Output the (X, Y) coordinate of the center of the cell containing the given text.  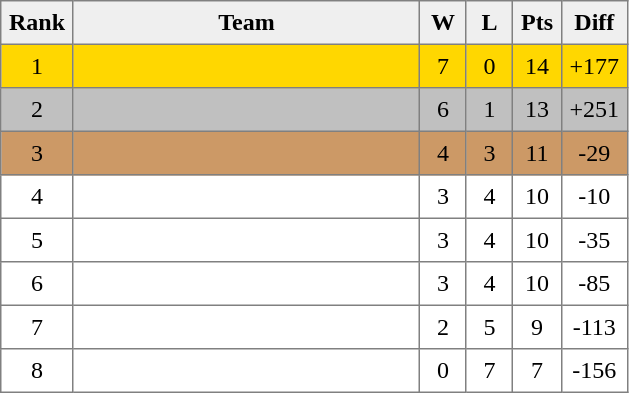
+177 (594, 66)
-156 (594, 371)
-10 (594, 197)
-35 (594, 240)
9 (537, 327)
Diff (594, 23)
11 (537, 153)
Team (246, 23)
-29 (594, 153)
+251 (594, 110)
Rank (38, 23)
L (489, 23)
Pts (537, 23)
13 (537, 110)
-85 (594, 284)
14 (537, 66)
8 (38, 371)
W (443, 23)
-113 (594, 327)
